Provide the (x, y) coordinate of the cell's center where the given text is located.  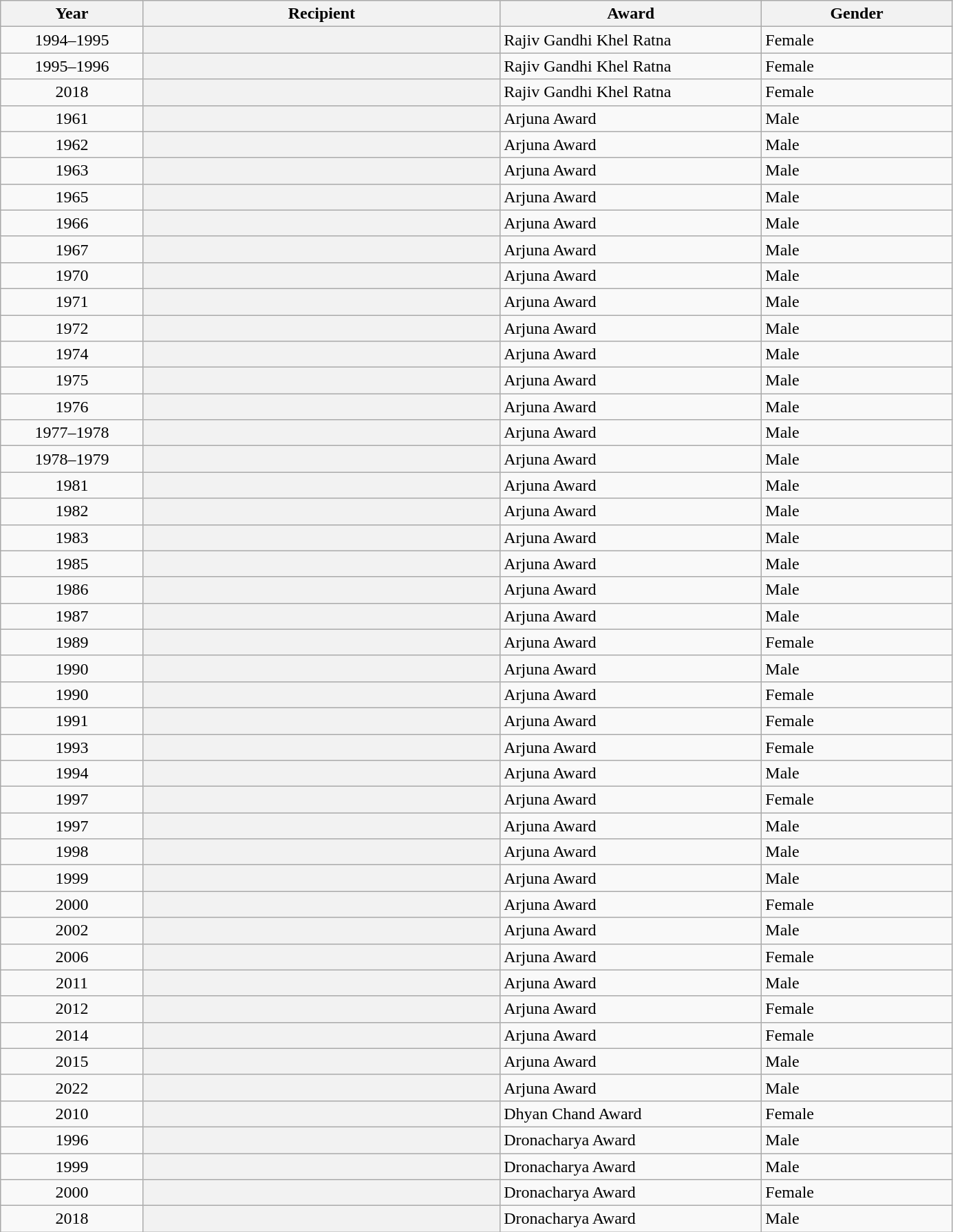
Gender (857, 14)
1978–1979 (72, 459)
2010 (72, 1114)
1977–1978 (72, 433)
1985 (72, 564)
1981 (72, 485)
1986 (72, 590)
1961 (72, 118)
2011 (72, 983)
2015 (72, 1061)
2012 (72, 1009)
1966 (72, 223)
1991 (72, 721)
1972 (72, 328)
1994 (72, 774)
2022 (72, 1087)
1971 (72, 301)
Award (631, 14)
1976 (72, 407)
Dhyan Chand Award (631, 1114)
1962 (72, 145)
Recipient (321, 14)
1967 (72, 249)
1982 (72, 511)
1998 (72, 852)
1965 (72, 197)
1963 (72, 171)
2002 (72, 931)
2014 (72, 1035)
1993 (72, 747)
1995–1996 (72, 66)
Year (72, 14)
1974 (72, 354)
1987 (72, 616)
2006 (72, 957)
1989 (72, 642)
1970 (72, 275)
1996 (72, 1140)
1975 (72, 381)
1983 (72, 538)
1994–1995 (72, 40)
